Output the [X, Y] coordinate of the center of the cell containing the given text.  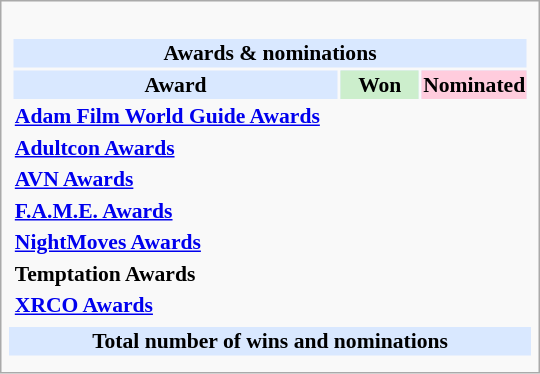
Won [380, 84]
Temptation Awards [175, 273]
F.A.M.E. Awards [175, 210]
NightMoves Awards [175, 242]
Total number of wins and nominations [270, 341]
Adam Film World Guide Awards [175, 116]
Awards & nominations [270, 53]
Nominated [474, 84]
Adultcon Awards [175, 147]
Award [175, 84]
AVN Awards [175, 179]
XRCO Awards [175, 305]
